Return [x, y] of the center of cell containing provided text 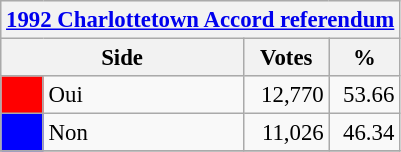
Votes [286, 58]
Oui [143, 95]
53.66 [364, 95]
12,770 [286, 95]
Side [122, 58]
Non [143, 133]
% [364, 58]
46.34 [364, 133]
11,026 [286, 133]
1992 Charlottetown Accord referendum [200, 20]
